Find where the given text appears and provide that cell's center as [X, Y] coordinate. 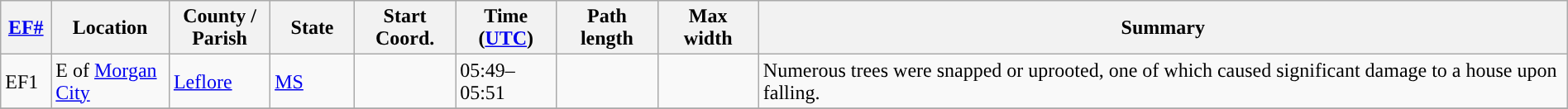
Start Coord. [404, 28]
State [313, 28]
Summary [1163, 28]
Numerous trees were snapped or uprooted, one of which caused significant damage to a house upon falling. [1163, 81]
EF# [26, 28]
05:49–05:51 [506, 81]
MS [313, 81]
Time (UTC) [506, 28]
Leflore [219, 81]
EF1 [26, 81]
E of Morgan City [111, 81]
Path length [607, 28]
Location [111, 28]
Max width [708, 28]
County / Parish [219, 28]
